For the text-containing cell, return its midpoint in [X, Y] coordinate format. 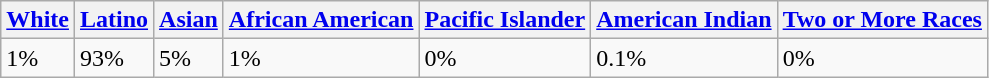
African American [321, 20]
5% [189, 58]
Two or More Races [882, 20]
0.1% [684, 58]
Latino [114, 20]
American Indian [684, 20]
White [38, 20]
93% [114, 58]
Pacific Islander [505, 20]
Asian [189, 20]
